Capture the cell that displays the provided text and extract its [x, y] central coordinate. 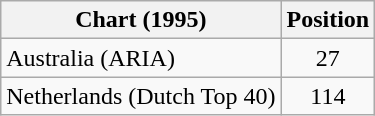
Chart (1995) [141, 20]
114 [328, 96]
27 [328, 58]
Position [328, 20]
Netherlands (Dutch Top 40) [141, 96]
Australia (ARIA) [141, 58]
